Provide the (x, y) coordinate of the cell's center where the given text is located.  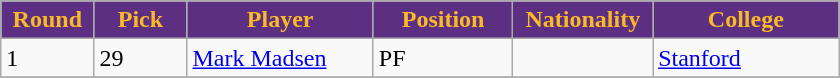
Position (443, 20)
1 (48, 58)
Mark Madsen (280, 58)
PF (443, 58)
College (746, 20)
Pick (140, 20)
29 (140, 58)
Round (48, 20)
Nationality (583, 20)
Player (280, 20)
Stanford (746, 58)
